Pinpoint the cell where the given text exists, returning its (x, y) midpoint coordinate. 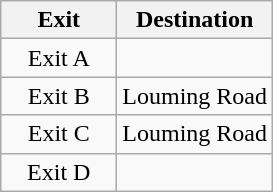
Exit B (59, 96)
Exit (59, 20)
Exit C (59, 134)
Exit A (59, 58)
Destination (195, 20)
Exit D (59, 172)
